Extract the [x, y] coordinate from the center of the cell holding the provided text.  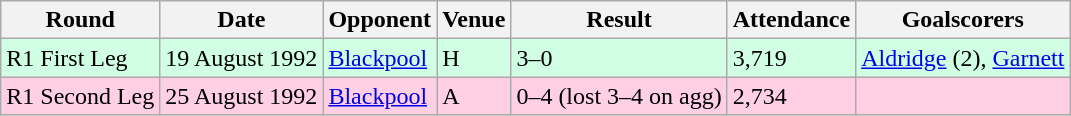
3,719 [791, 58]
Opponent [380, 20]
H [474, 58]
A [474, 96]
0–4 (lost 3–4 on agg) [619, 96]
Venue [474, 20]
Result [619, 20]
2,734 [791, 96]
19 August 1992 [242, 58]
R1 First Leg [80, 58]
25 August 1992 [242, 96]
R1 Second Leg [80, 96]
Round [80, 20]
Goalscorers [963, 20]
Aldridge (2), Garnett [963, 58]
Attendance [791, 20]
Date [242, 20]
3–0 [619, 58]
